Capture the cell that displays the provided text and extract its (x, y) central coordinate. 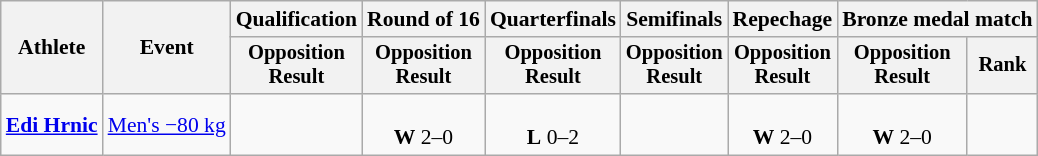
Men's −80 kg (167, 124)
Event (167, 48)
Edi Hrnic (52, 124)
Bronze medal match (937, 19)
Rank (1002, 66)
L 0–2 (553, 124)
Round of 16 (424, 19)
Semifinals (674, 19)
Qualification (296, 19)
Quarterfinals (553, 19)
Repechage (783, 19)
Athlete (52, 48)
